Extract the [X, Y] coordinate from the center of the cell holding the provided text.  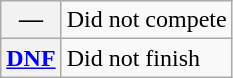
Did not finish [146, 58]
DNF [31, 58]
— [31, 20]
Did not compete [146, 20]
